Return the (x, y) coordinate for the center point of the cell that contains the specified text.  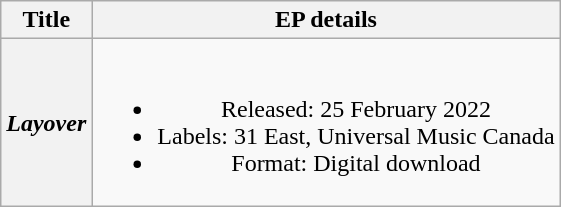
Released: 25 February 2022Labels: 31 East, Universal Music CanadaFormat: Digital download (326, 122)
Layover (46, 122)
Title (46, 20)
EP details (326, 20)
